Scan for the cell matching the given text and deliver its (X, Y) coordinate at center. 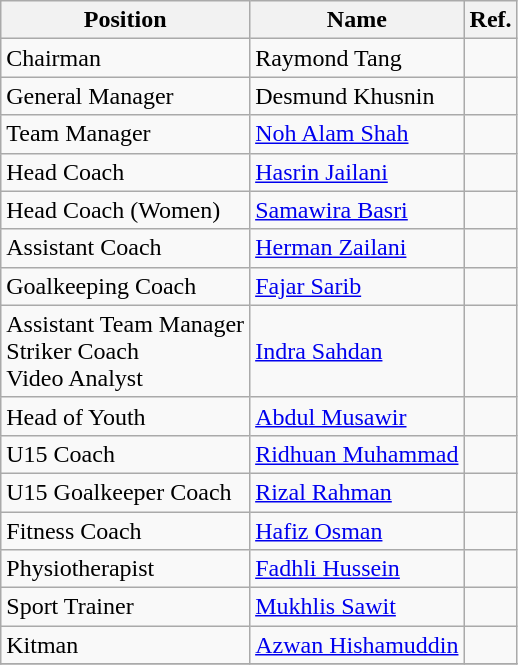
Team Manager (126, 134)
Kitman (126, 645)
Herman Zailani (357, 248)
Hasrin Jailani (357, 172)
Samawira Basri (357, 210)
Physiotherapist (126, 569)
U15 Coach (126, 454)
Name (357, 20)
Sport Trainer (126, 607)
Ridhuan Muhammad (357, 454)
Ref. (490, 20)
Noh Alam Shah (357, 134)
Fajar Sarib (357, 286)
Raymond Tang (357, 58)
Fitness Coach (126, 531)
Position (126, 20)
Assistant Team Manager Striker Coach Video Analyst (126, 351)
Rizal Rahman (357, 492)
Goalkeeping Coach (126, 286)
General Manager (126, 96)
Indra Sahdan (357, 351)
Desmund Khusnin (357, 96)
Mukhlis Sawit (357, 607)
Hafiz Osman (357, 531)
Chairman (126, 58)
Head Coach (126, 172)
Fadhli Hussein (357, 569)
Head of Youth (126, 416)
Head Coach (Women) (126, 210)
U15 Goalkeeper Coach (126, 492)
Assistant Coach (126, 248)
Abdul Musawir (357, 416)
Azwan Hishamuddin (357, 645)
